Return [X, Y] of the center of cell containing provided text 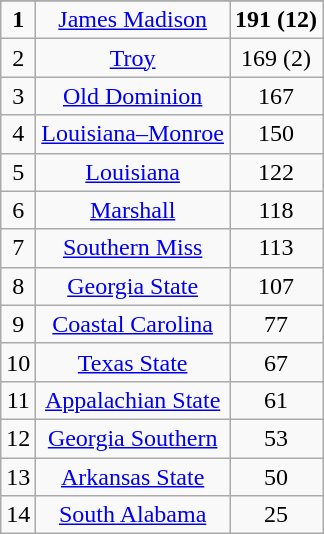
61 [276, 400]
South Alabama [133, 515]
9 [18, 324]
James Madison [133, 20]
6 [18, 210]
169 (2) [276, 58]
1 [18, 20]
14 [18, 515]
Texas State [133, 362]
11 [18, 400]
50 [276, 477]
2 [18, 58]
Louisiana [133, 172]
12 [18, 438]
Coastal Carolina [133, 324]
Arkansas State [133, 477]
113 [276, 248]
8 [18, 286]
118 [276, 210]
Old Dominion [133, 96]
13 [18, 477]
3 [18, 96]
Louisiana–Monroe [133, 134]
5 [18, 172]
150 [276, 134]
25 [276, 515]
77 [276, 324]
Marshall [133, 210]
122 [276, 172]
Troy [133, 58]
10 [18, 362]
167 [276, 96]
4 [18, 134]
Southern Miss [133, 248]
67 [276, 362]
Georgia Southern [133, 438]
53 [276, 438]
Georgia State [133, 286]
7 [18, 248]
Appalachian State [133, 400]
191 (12) [276, 20]
107 [276, 286]
